Return the (X, Y) coordinate for the center point of the cell that contains the specified text.  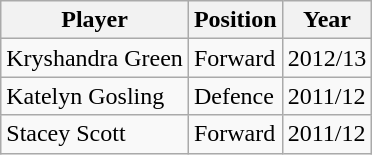
2012/13 (327, 58)
Defence (235, 96)
Katelyn Gosling (95, 96)
Year (327, 20)
Stacey Scott (95, 134)
Kryshandra Green (95, 58)
Player (95, 20)
Position (235, 20)
